Find where the given text appears and provide that cell's center as (x, y) coordinate. 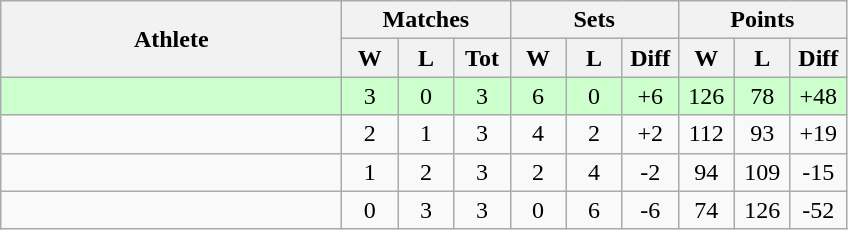
Points (762, 20)
78 (762, 96)
93 (762, 134)
+19 (818, 134)
Sets (594, 20)
112 (706, 134)
-2 (650, 172)
109 (762, 172)
-6 (650, 210)
74 (706, 210)
-15 (818, 172)
-52 (818, 210)
Tot (482, 58)
+2 (650, 134)
+6 (650, 96)
+48 (818, 96)
94 (706, 172)
Matches (426, 20)
Athlete (172, 39)
